Return the [x, y] coordinate for the center point of the cell that contains the specified text.  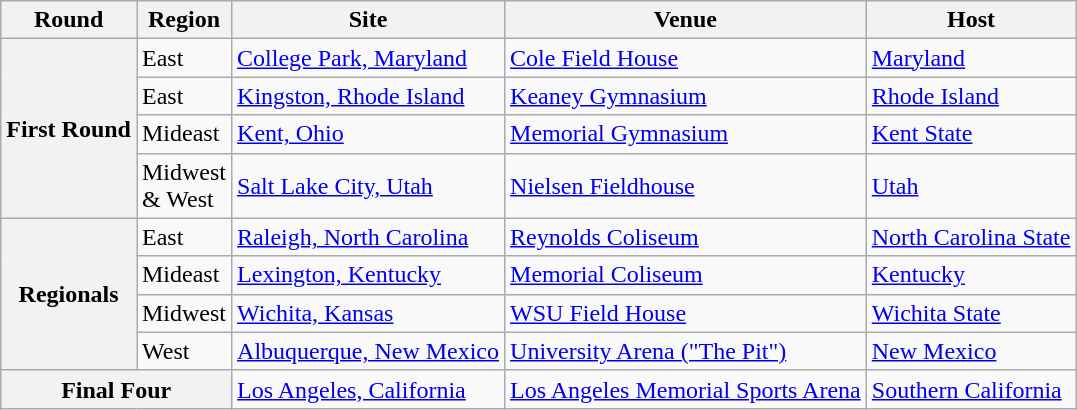
Wichita State [971, 313]
Kentucky [971, 275]
New Mexico [971, 351]
West [184, 351]
College Park, Maryland [368, 58]
Regionals [69, 294]
Memorial Gymnasium [686, 134]
Final Four [116, 389]
North Carolina State [971, 237]
Host [971, 20]
Midwest& West [184, 186]
Rhode Island [971, 96]
Kent State [971, 134]
Keaney Gymnasium [686, 96]
Southern California [971, 389]
Los Angeles, California [368, 389]
Los Angeles Memorial Sports Arena [686, 389]
Utah [971, 186]
Albuquerque, New Mexico [368, 351]
Maryland [971, 58]
Site [368, 20]
Salt Lake City, Utah [368, 186]
Raleigh, North Carolina [368, 237]
Wichita, Kansas [368, 313]
Region [184, 20]
Venue [686, 20]
Memorial Coliseum [686, 275]
Reynolds Coliseum [686, 237]
University Arena ("The Pit") [686, 351]
Kent, Ohio [368, 134]
Lexington, Kentucky [368, 275]
Round [69, 20]
Midwest [184, 313]
First Round [69, 128]
WSU Field House [686, 313]
Kingston, Rhode Island [368, 96]
Nielsen Fieldhouse [686, 186]
Cole Field House [686, 58]
